Identify which cell holds the provided text, then report its (X, Y) central coordinate. 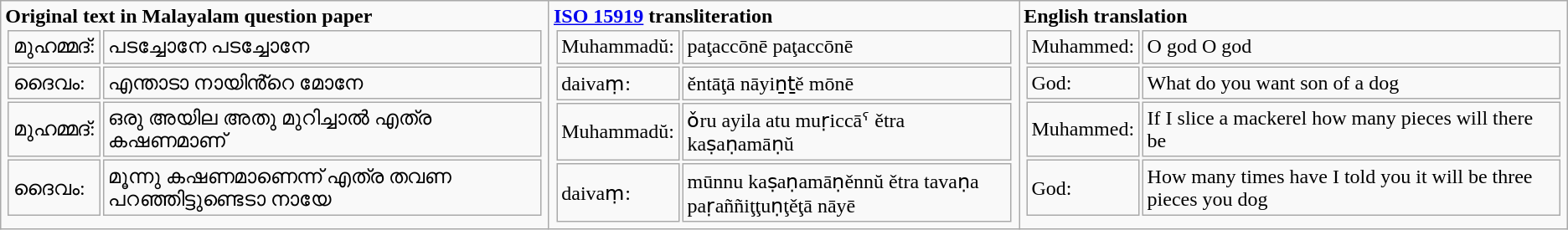
How many times have I told you it will be three pieces you dog (1350, 187)
mūnnu kaṣaṇamāṇěnnŭ ětra tavaṇa paṛaññiţţuṇţěţā nāyē (847, 192)
എന്താടാ നായിൻ്റെ മോനേ (322, 83)
ǒru ayila atu muṛiccāˤ ětra kaṣaṇamāṇŭ (847, 132)
ěntāţā nāyiṉṯě mōnē (847, 84)
If I slice a mackerel how many pieces will there be (1350, 129)
പടച്ചോനേ പടച്ചോനേ (322, 47)
paţaccōnē paţaccōnē (847, 47)
ഒരു അയില അതു മുറിച്ചാൽ എത്ര കഷണമാണ് (322, 129)
What do you want son of a dog (1350, 83)
മൂന്നു കഷണമാണെന്ന് എത്ര തവണ പറഞ്ഞിട്ടുണ്ടെടാ നായേ (322, 187)
O god O god (1350, 47)
